Locate the cell with the specified text and output its [X, Y] center coordinate. 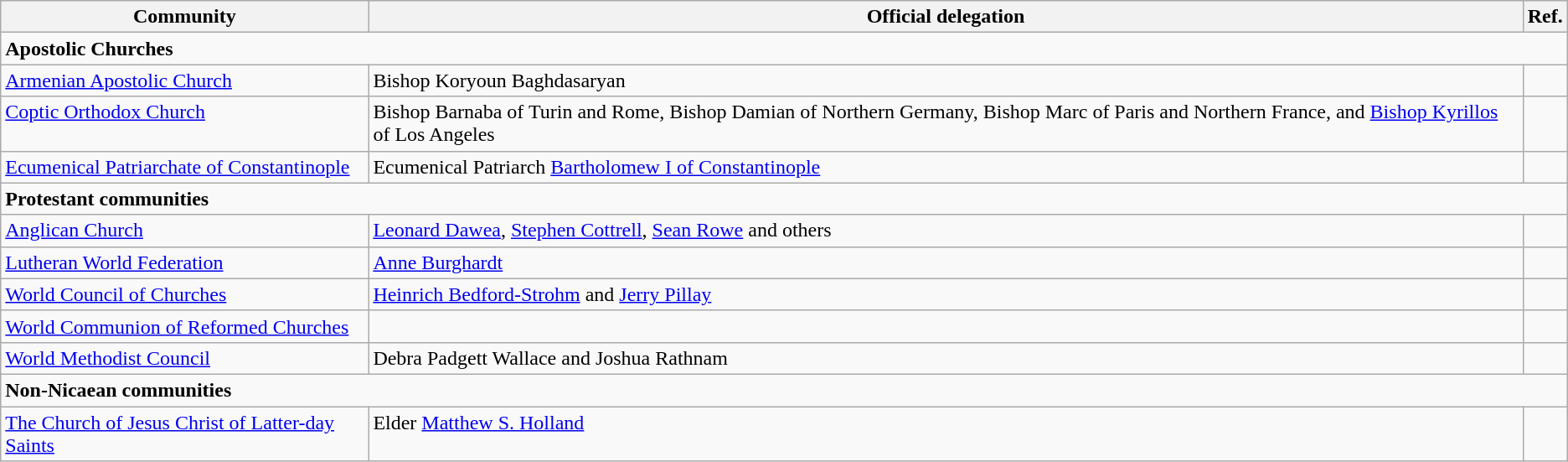
Ecumenical Patriarch Bartholomew I of Constantinople [946, 167]
Ecumenical Patriarchate of Constantinople [184, 167]
Protestant communities [784, 199]
Heinrich Bedford-Strohm and Jerry Pillay [946, 294]
The Church of Jesus Christ of Latter-day Saints [184, 433]
Bishop Barnaba of Turin and Rome, Bishop Damian of Northern Germany, Bishop Marc of Paris and Northern France, and Bishop Kyrillos of Los Angeles [946, 124]
Official delegation [946, 17]
Elder Matthew S. Holland [946, 433]
Anne Burghardt [946, 262]
Lutheran World Federation [184, 262]
Anglican Church [184, 231]
Leonard Dawea, Stephen Cottrell, Sean Rowe and others [946, 231]
Ref. [1545, 17]
Bishop Koryoun Baghdasaryan [946, 80]
Non-Nicaean communities [784, 390]
World Communion of Reformed Churches [184, 326]
Apostolic Churches [784, 49]
Debra Padgett Wallace and Joshua Rathnam [946, 358]
Community [184, 17]
World Council of Churches [184, 294]
Armenian Apostolic Church [184, 80]
World Methodist Council [184, 358]
Coptic Orthodox Church [184, 124]
